Return (X, Y) of the center of cell containing provided text 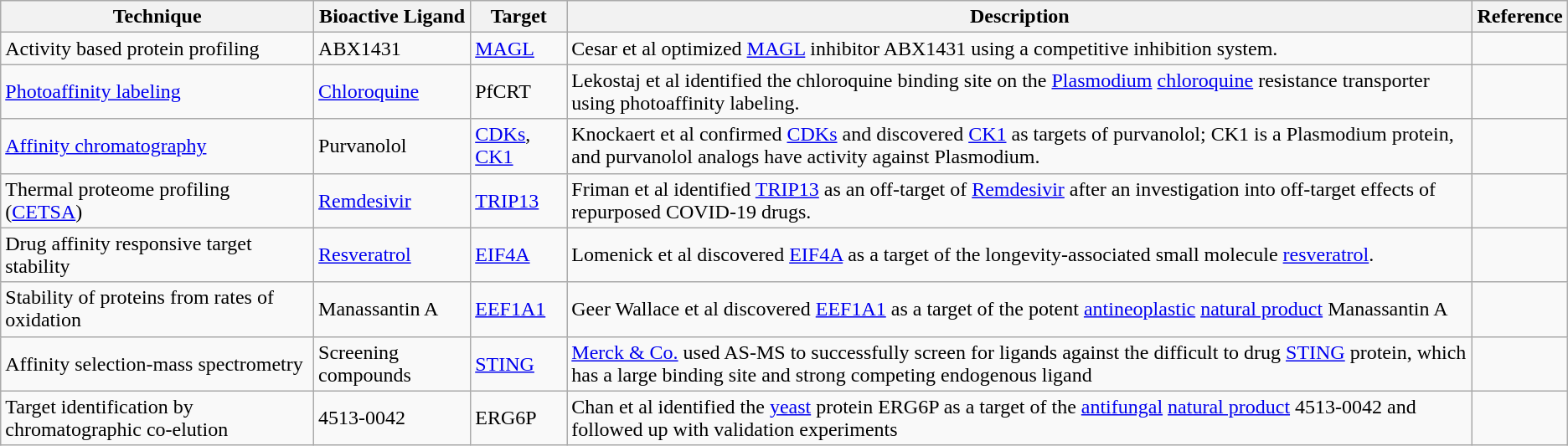
Thermal proteome profiling (CETSA) (157, 201)
Cesar et al optimized MAGL inhibitor ABX1431 using a competitive inhibition system. (1020, 49)
CDKs, CK1 (519, 146)
Photoaffinity labeling (157, 92)
EEF1A1 (519, 310)
Target identification by chromatographic co-elution (157, 418)
EIF4A (519, 254)
Target (519, 17)
Purvanolol (392, 146)
Friman et al identified TRIP13 as an off-target of Remdesivir after an investigation into off-target effects of repurposed COVID-19 drugs. (1020, 201)
ABX1431 (392, 49)
Affinity chromatography (157, 146)
Stability of proteins from rates of oxidation (157, 310)
Activity based protein profiling (157, 49)
STING (519, 363)
TRIP13 (519, 201)
Resveratrol (392, 254)
Remdesivir (392, 201)
Screening compounds (392, 363)
Lekostaj et al identified the chloroquine binding site on the Plasmodium chloroquine resistance transporter using photoaffinity labeling. (1020, 92)
Affinity selection-mass spectrometry (157, 363)
Drug affinity responsive target stability (157, 254)
Lomenick et al discovered EIF4A as a target of the longevity-associated small molecule resveratrol. (1020, 254)
ERG6P (519, 418)
PfCRT (519, 92)
Bioactive Ligand (392, 17)
Geer Wallace et al discovered EEF1A1 as a target of the potent antineoplastic natural product Manassantin A (1020, 310)
Reference (1519, 17)
Description (1020, 17)
Technique (157, 17)
4513-0042 (392, 418)
Chan et al identified the yeast protein ERG6P as a target of the antifungal natural product 4513-0042 and followed up with validation experiments (1020, 418)
MAGL (519, 49)
Manassantin A (392, 310)
Chloroquine (392, 92)
